Return the (X, Y) coordinate for the center point of the cell that contains the specified text.  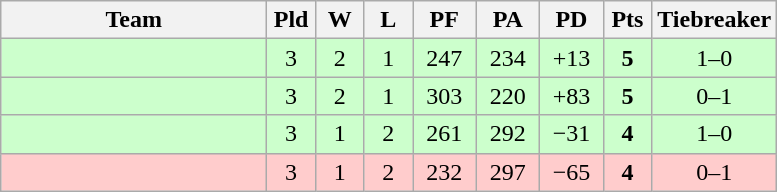
303 (444, 96)
261 (444, 134)
297 (508, 172)
247 (444, 58)
−65 (572, 172)
−31 (572, 134)
+13 (572, 58)
220 (508, 96)
292 (508, 134)
PD (572, 20)
Pts (628, 20)
232 (444, 172)
W (340, 20)
234 (508, 58)
PA (508, 20)
Tiebreaker (714, 20)
L (388, 20)
Team (134, 20)
+83 (572, 96)
Pld (292, 20)
PF (444, 20)
